Detect which cell encompasses the target text, then output its [X, Y] center coordinate. 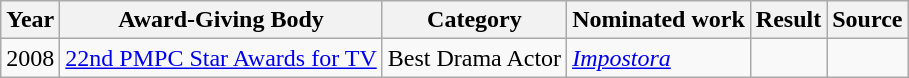
Award-Giving Body [221, 20]
Result [788, 20]
Best Drama Actor [474, 58]
Source [868, 20]
2008 [30, 58]
Category [474, 20]
22nd PMPC Star Awards for TV [221, 58]
Year [30, 20]
Nominated work [659, 20]
Impostora [659, 58]
